From the cell containing the given text, extract its center point as [x, y] coordinate. 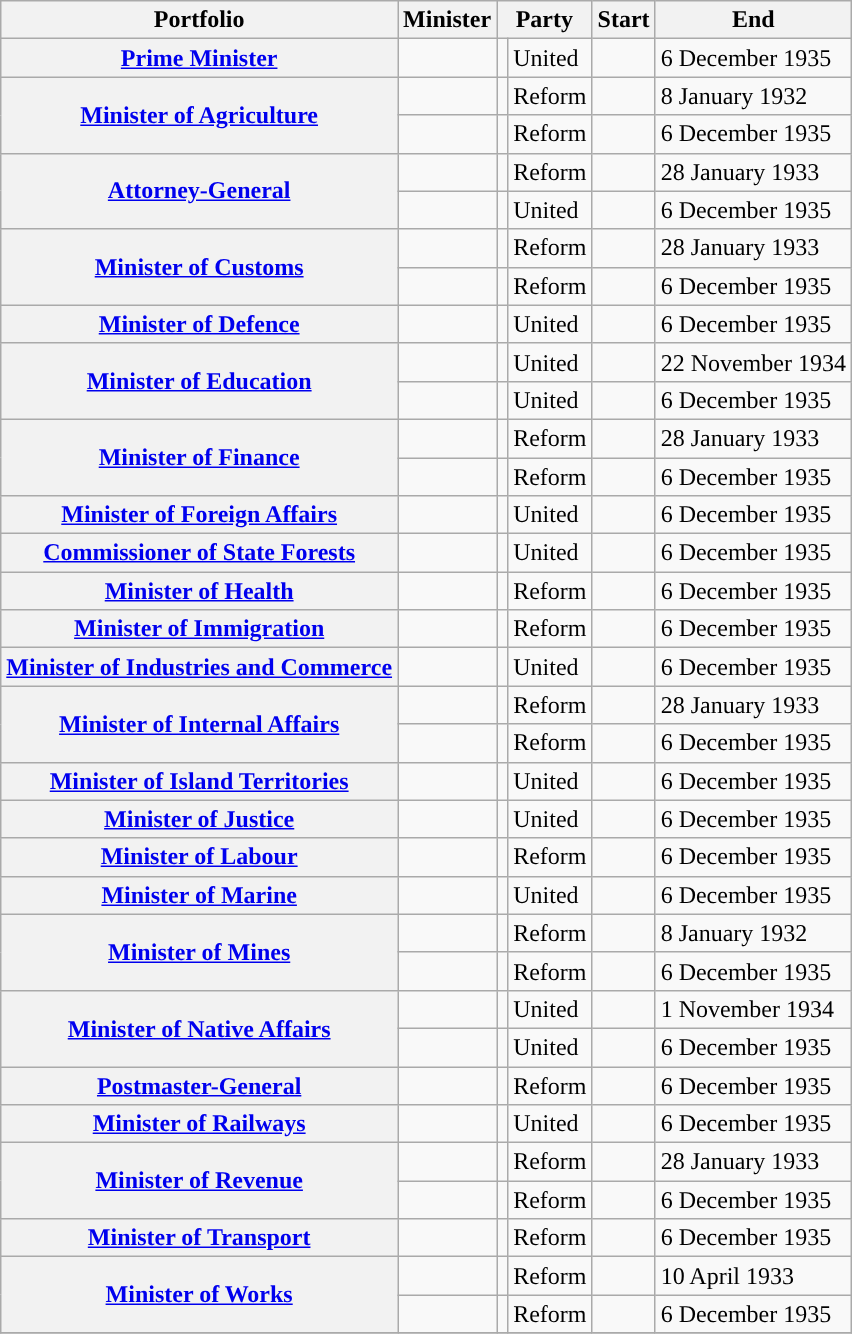
Minister of Education [200, 381]
Minister of Industries and Commerce [200, 667]
Party [544, 20]
Minister of Justice [200, 819]
10 April 1933 [753, 1276]
Start [624, 20]
1 November 1934 [753, 1009]
Minister of Foreign Affairs [200, 515]
Minister of Mines [200, 952]
Minister of Revenue [200, 1181]
Postmaster-General [200, 1085]
Minister of Internal Affairs [200, 724]
Minister of Native Affairs [200, 1028]
Minister of Transport [200, 1238]
Minister [448, 20]
Minister of Agriculture [200, 115]
Minister of Immigration [200, 629]
Portfolio [200, 20]
Commissioner of State Forests [200, 553]
22 November 1934 [753, 362]
Minister of Marine [200, 895]
Minister of Island Territories [200, 781]
Minister of Labour [200, 857]
Minister of Customs [200, 267]
End [753, 20]
Prime Minister [200, 58]
Attorney-General [200, 191]
Minister of Works [200, 1295]
Minister of Health [200, 591]
Minister of Railways [200, 1124]
Minister of Finance [200, 457]
Minister of Defence [200, 324]
